Find where the given text appears and provide that cell's center as [x, y] coordinate. 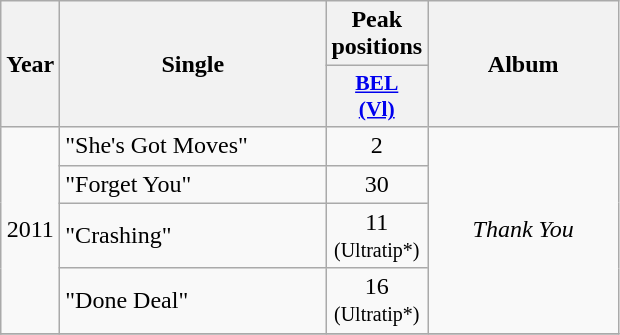
30 [377, 184]
BEL (Vl) [377, 96]
Thank You [524, 230]
Year [30, 64]
2011 [30, 230]
11(Ultratip*) [377, 236]
"Crashing" [193, 236]
"Forget You" [193, 184]
Single [193, 64]
"She's Got Moves" [193, 146]
"Done Deal" [193, 300]
2 [377, 146]
Album [524, 64]
16(Ultratip*) [377, 300]
Peak positions [377, 34]
